Detect which cell encompasses the target text, then output its (X, Y) center coordinate. 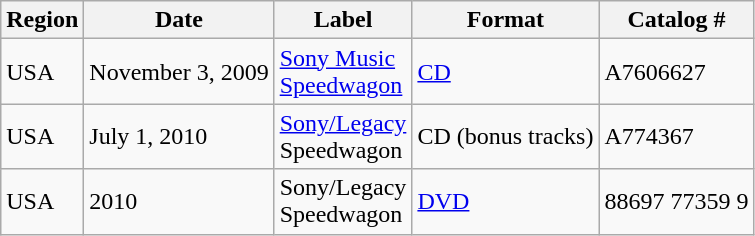
Region (42, 20)
CD (506, 72)
November 3, 2009 (179, 72)
July 1, 2010 (179, 136)
Format (506, 20)
Label (343, 20)
2010 (179, 202)
A7606627 (676, 72)
88697 77359 9 (676, 202)
CD (bonus tracks) (506, 136)
Sony MusicSpeedwagon (343, 72)
Catalog # (676, 20)
Date (179, 20)
A774367 (676, 136)
DVD (506, 202)
